Search for the cell housing the specified text and yield its [X, Y] center coordinate. 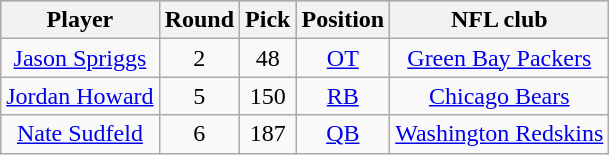
Position [343, 20]
Washington Redskins [500, 134]
150 [268, 96]
Player [80, 20]
NFL club [500, 20]
Pick [268, 20]
Round [199, 20]
5 [199, 96]
QB [343, 134]
Green Bay Packers [500, 58]
Jason Spriggs [80, 58]
2 [199, 58]
Nate Sudfeld [80, 134]
6 [199, 134]
48 [268, 58]
Chicago Bears [500, 96]
RB [343, 96]
Jordan Howard [80, 96]
OT [343, 58]
187 [268, 134]
